Capture the cell that displays the provided text and extract its [x, y] central coordinate. 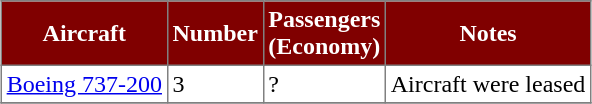
Number [215, 33]
? [324, 84]
3 [215, 84]
Notes [488, 33]
Aircraft were leased [488, 84]
Passengers(Economy) [324, 33]
Boeing 737-200 [84, 84]
Aircraft [84, 33]
